Search for the cell housing the specified text and yield its [X, Y] center coordinate. 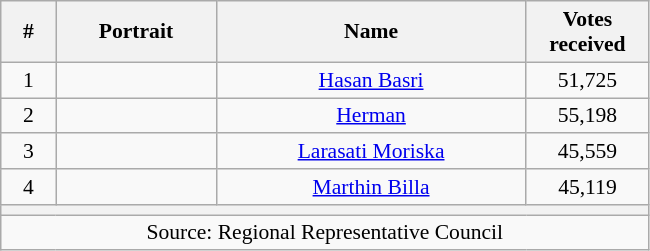
Portrait [136, 32]
55,198 [588, 116]
Name [371, 32]
Votes received [588, 32]
Herman [371, 116]
51,725 [588, 80]
45,119 [588, 187]
45,559 [588, 152]
# [28, 32]
2 [28, 116]
4 [28, 187]
Larasati Moriska [371, 152]
Hasan Basri [371, 80]
Marthin Billa [371, 187]
1 [28, 80]
3 [28, 152]
Source: Regional Representative Council [325, 233]
